Locate the cell with the specified text and output its [x, y] center coordinate. 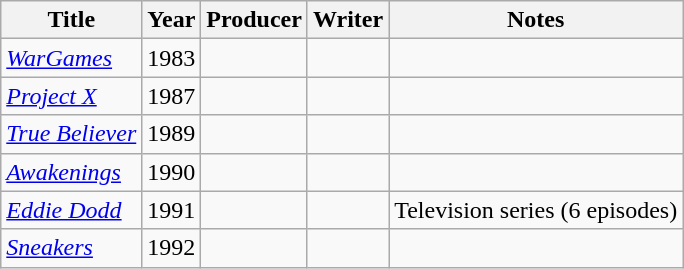
Eddie Dodd [72, 210]
1989 [172, 134]
1987 [172, 96]
Year [172, 20]
Television series (6 episodes) [536, 210]
Awakenings [72, 172]
Title [72, 20]
1991 [172, 210]
Project X [72, 96]
1992 [172, 248]
Sneakers [72, 248]
Producer [254, 20]
1983 [172, 58]
Writer [348, 20]
1990 [172, 172]
Notes [536, 20]
WarGames [72, 58]
True Believer [72, 134]
